Return the (X, Y) coordinate for the center point of the cell that contains the specified text.  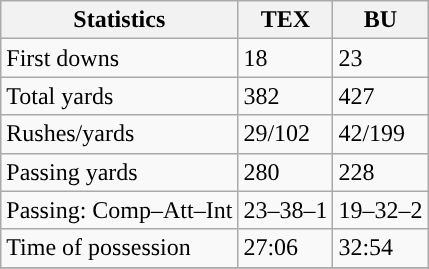
TEX (286, 20)
42/199 (380, 134)
19–32–2 (380, 210)
Passing: Comp–Att–Int (120, 210)
228 (380, 172)
29/102 (286, 134)
Passing yards (120, 172)
First downs (120, 58)
427 (380, 96)
280 (286, 172)
Statistics (120, 20)
23–38–1 (286, 210)
Time of possession (120, 248)
23 (380, 58)
BU (380, 20)
382 (286, 96)
27:06 (286, 248)
Total yards (120, 96)
Rushes/yards (120, 134)
32:54 (380, 248)
18 (286, 58)
